Return the (x, y) coordinate for the center point of the cell that contains the specified text.  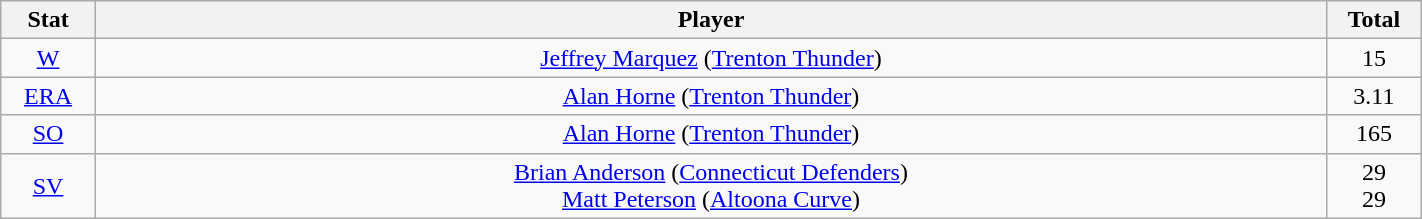
SV (48, 186)
Brian Anderson (Connecticut Defenders)Matt Peterson (Altoona Curve) (710, 186)
SO (48, 134)
Jeffrey Marquez (Trenton Thunder) (710, 58)
Player (710, 20)
Stat (48, 20)
W (48, 58)
2929 (1374, 186)
165 (1374, 134)
ERA (48, 96)
15 (1374, 58)
3.11 (1374, 96)
Total (1374, 20)
